Identify which cell holds the provided text, then report its (X, Y) central coordinate. 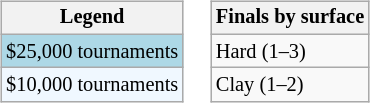
Legend (92, 18)
$25,000 tournaments (92, 51)
Finals by surface (290, 18)
$10,000 tournaments (92, 85)
Clay (1–2) (290, 85)
Hard (1–3) (290, 51)
